For the text-containing cell, return its midpoint in [x, y] coordinate format. 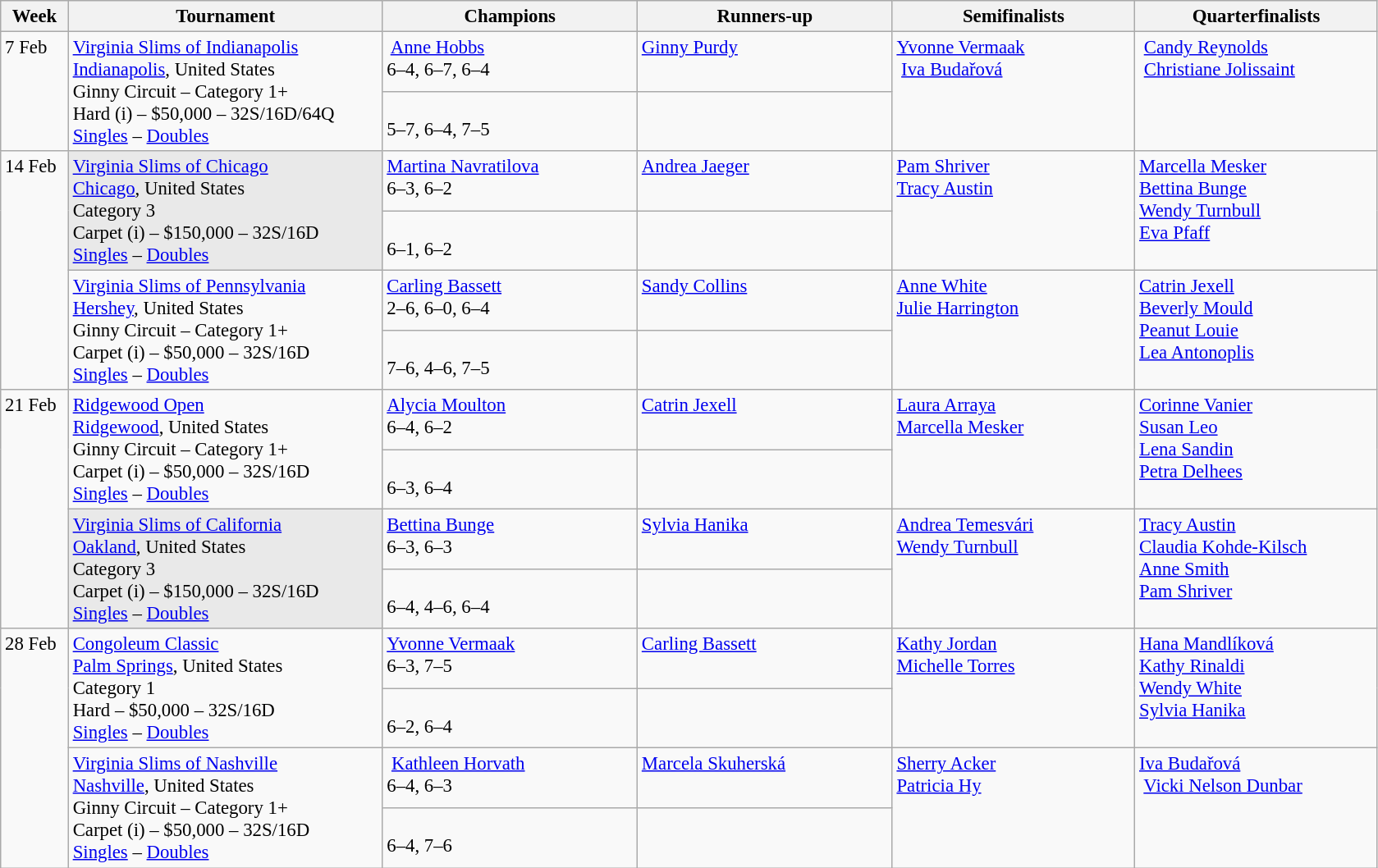
Sherry Acker Patricia Hy [1014, 808]
Virginia Slims of Chicago Chicago, United StatesCategory 3 Carpet (i) – $150,000 – 32S/16D Singles – Doubles [225, 211]
Marcella Mesker Bettina Bunge Wendy Turnbull Eva Pfaff [1257, 211]
Carling Bassett 2–6, 6–0, 6–4 [510, 300]
Catrin Jexell Beverly Mould Peanut Louie Lea Antonoplis [1257, 331]
Yvonne Vermaak 6–3, 7–5 [510, 658]
Runners-up [765, 16]
Virginia Slims of Nashville Nashville, United StatesGinny Circuit – Category 1+Carpet (i) – $50,000 – 32S/16D Singles – Doubles [225, 808]
Tracy Austin Claudia Kohde-Kilsch Anne Smith Pam Shriver [1257, 569]
Virginia Slims of Pennsylvania Hershey, United StatesGinny Circuit – Category 1+ Carpet (i) – $50,000 – 32S/16D Singles – Doubles [225, 331]
6–3, 6–4 [510, 479]
Laura Arraya Marcella Mesker [1014, 450]
5–7, 6–4, 7–5 [510, 121]
Corinne Vanier Susan Leo Lena Sandin Petra Delhees [1257, 450]
Marcela Skuherská [765, 778]
Kathleen Horvath6–4, 6–3 [510, 778]
Anne White Julie Harrington [1014, 331]
Pam Shriver Tracy Austin [1014, 211]
28 Feb [34, 748]
Iva Budařová Vicki Nelson Dunbar [1257, 808]
Martina Navratilova 6–3, 6–2 [510, 180]
Anne Hobbs6–4, 6–7, 6–4 [510, 62]
6–4, 4–6, 6–4 [510, 599]
Bettina Bunge 6–3, 6–3 [510, 540]
Yvonne Vermaak Iva Budařová [1014, 92]
Tournament [225, 16]
6–4, 7–6 [510, 838]
7–6, 4–6, 7–5 [510, 361]
Catrin Jexell [765, 420]
Andrea Temesvári Wendy Turnbull [1014, 569]
Virginia Slims of California Oakland, United StatesCategory 3 Carpet (i) – $150,000 – 32S/16D Singles – Doubles [225, 569]
Champions [510, 16]
Andrea Jaeger [765, 180]
Congoleum Classic Palm Springs, United StatesCategory 1 Hard – $50,000 – 32S/16D Singles – Doubles [225, 688]
Alycia Moulton 6–4, 6–2 [510, 420]
Carling Bassett [765, 658]
14 Feb [34, 271]
6–1, 6–2 [510, 241]
Hana Mandlíková Kathy Rinaldi Wendy White Sylvia Hanika [1257, 688]
Quarterfinalists [1257, 16]
6–2, 6–4 [510, 719]
Candy Reynolds Christiane Jolissaint [1257, 92]
Week [34, 16]
Ridgewood Open Ridgewood, United StatesGinny Circuit – Category 1+ Carpet (i) – $50,000 – 32S/16D Singles – Doubles [225, 450]
Sandy Collins [765, 300]
Sylvia Hanika [765, 540]
21 Feb [34, 509]
Semifinalists [1014, 16]
Virginia Slims of Indianapolis Indianapolis, United StatesGinny Circuit – Category 1+Hard (i) – $50,000 – 32S/16D/64Q Singles – Doubles [225, 92]
Ginny Purdy [765, 62]
Kathy Jordan Michelle Torres [1014, 688]
7 Feb [34, 92]
